From the cell containing the given text, extract its center point as (x, y) coordinate. 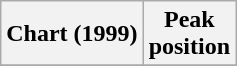
Peakposition (189, 34)
Chart (1999) (72, 34)
